Provide the [x, y] coordinate of the cell's center where the given text is located.  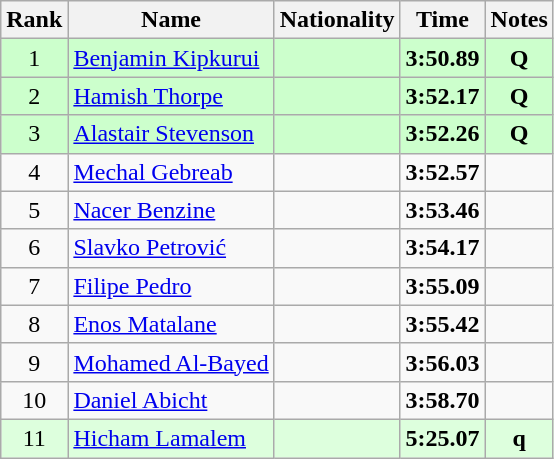
3:52.17 [442, 96]
Benjamin Kipkurui [171, 58]
9 [34, 362]
Nacer Benzine [171, 210]
Hamish Thorpe [171, 96]
3:52.57 [442, 172]
11 [34, 438]
Alastair Stevenson [171, 134]
q [519, 438]
2 [34, 96]
5 [34, 210]
3:56.03 [442, 362]
3:52.26 [442, 134]
4 [34, 172]
Mechal Gebreab [171, 172]
Enos Matalane [171, 324]
Hicham Lamalem [171, 438]
6 [34, 248]
3:53.46 [442, 210]
5:25.07 [442, 438]
Notes [519, 20]
Rank [34, 20]
3 [34, 134]
3:54.17 [442, 248]
3:58.70 [442, 400]
3:50.89 [442, 58]
Time [442, 20]
Name [171, 20]
3:55.09 [442, 286]
Slavko Petrović [171, 248]
Daniel Abicht [171, 400]
7 [34, 286]
8 [34, 324]
10 [34, 400]
Nationality [337, 20]
3:55.42 [442, 324]
Filipe Pedro [171, 286]
Mohamed Al-Bayed [171, 362]
1 [34, 58]
